For the text-containing cell, return its midpoint in [X, Y] coordinate format. 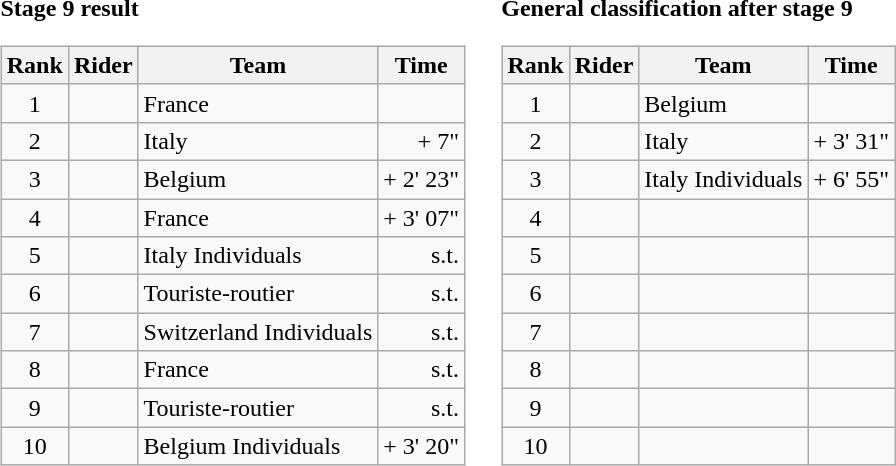
+ 3' 20" [422, 446]
Belgium Individuals [258, 446]
Switzerland Individuals [258, 332]
+ 6' 55" [852, 179]
+ 3' 31" [852, 141]
+ 7" [422, 141]
+ 3' 07" [422, 217]
+ 2' 23" [422, 179]
